Scan for the cell matching the given text and deliver its [X, Y] coordinate at center. 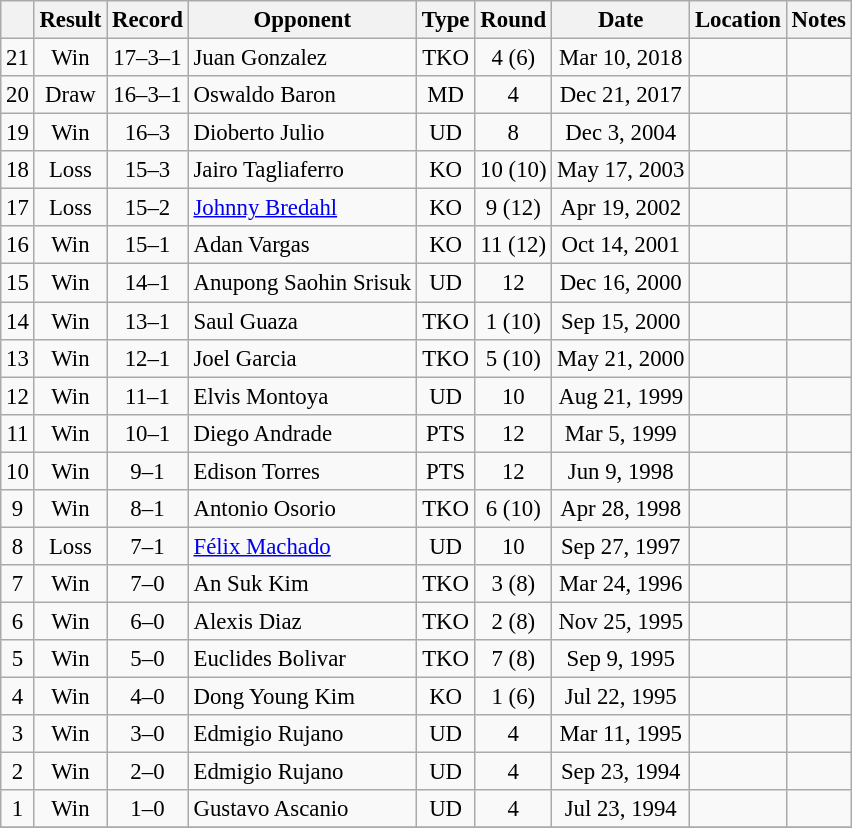
9 [18, 509]
Antonio Osorio [302, 509]
2 (8) [514, 621]
Jairo Tagliaferro [302, 170]
Mar 10, 2018 [621, 58]
10 (10) [514, 170]
Sep 23, 1994 [621, 772]
Oct 14, 2001 [621, 245]
1 (6) [514, 697]
7–1 [148, 546]
Aug 21, 1999 [621, 396]
Type [445, 20]
7–0 [148, 584]
Sep 9, 1995 [621, 659]
Gustavo Ascanio [302, 809]
14 [18, 321]
5–0 [148, 659]
Johnny Bredahl [302, 208]
17 [18, 208]
1 (10) [514, 321]
Diego Andrade [302, 433]
6 [18, 621]
4–0 [148, 697]
Mar 11, 1995 [621, 734]
Joel Garcia [302, 358]
1 [18, 809]
Sep 27, 1997 [621, 546]
Saul Guaza [302, 321]
Date [621, 20]
Mar 5, 1999 [621, 433]
14–1 [148, 283]
16–3–1 [148, 95]
12–1 [148, 358]
16–3 [148, 133]
Mar 24, 1996 [621, 584]
7 [18, 584]
15 [18, 283]
5 (10) [514, 358]
Record [148, 20]
11 (12) [514, 245]
Jul 23, 1994 [621, 809]
Félix Machado [302, 546]
2 [18, 772]
16 [18, 245]
An Suk Kim [302, 584]
Notes [818, 20]
1–0 [148, 809]
MD [445, 95]
Dec 21, 2017 [621, 95]
21 [18, 58]
Apr 28, 1998 [621, 509]
Nov 25, 1995 [621, 621]
Round [514, 20]
15–3 [148, 170]
18 [18, 170]
11–1 [148, 396]
3–0 [148, 734]
Juan Gonzalez [302, 58]
6 (10) [514, 509]
2–0 [148, 772]
6–0 [148, 621]
5 [18, 659]
20 [18, 95]
13–1 [148, 321]
Jul 22, 1995 [621, 697]
May 17, 2003 [621, 170]
Oswaldo Baron [302, 95]
4 (6) [514, 58]
19 [18, 133]
Anupong Saohin Srisuk [302, 283]
10–1 [148, 433]
Edison Torres [302, 471]
Result [70, 20]
15–2 [148, 208]
Apr 19, 2002 [621, 208]
8–1 [148, 509]
13 [18, 358]
3 (8) [514, 584]
9–1 [148, 471]
3 [18, 734]
Adan Vargas [302, 245]
Sep 15, 2000 [621, 321]
Euclides Bolivar [302, 659]
15–1 [148, 245]
Jun 9, 1998 [621, 471]
9 (12) [514, 208]
Dioberto Julio [302, 133]
May 21, 2000 [621, 358]
Dong Young Kim [302, 697]
Location [738, 20]
17–3–1 [148, 58]
Elvis Montoya [302, 396]
Opponent [302, 20]
11 [18, 433]
Alexis Diaz [302, 621]
7 (8) [514, 659]
Dec 16, 2000 [621, 283]
Draw [70, 95]
Dec 3, 2004 [621, 133]
